For the text-containing cell, return its midpoint in (x, y) coordinate format. 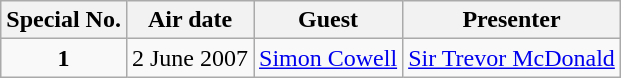
Special No. (64, 20)
2 June 2007 (190, 58)
1 (64, 58)
Simon Cowell (328, 58)
Sir Trevor McDonald (512, 58)
Air date (190, 20)
Guest (328, 20)
Presenter (512, 20)
